Capture the cell that displays the provided text and extract its [x, y] central coordinate. 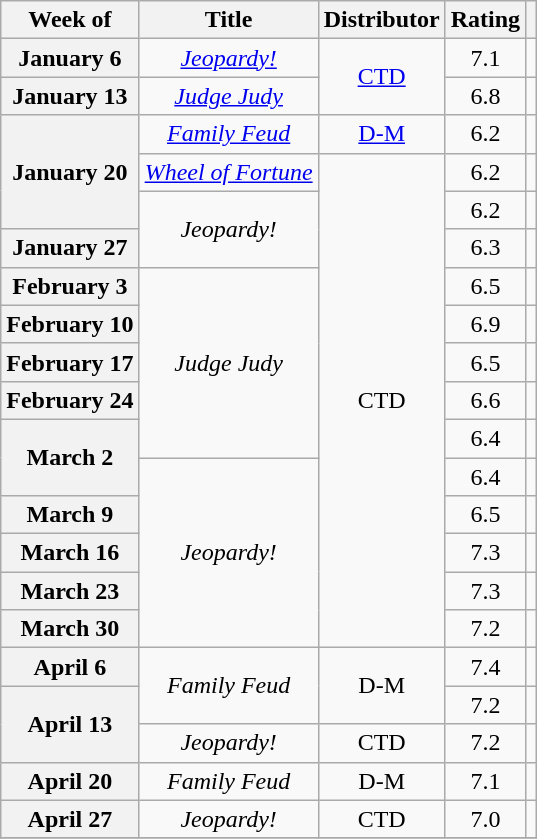
Wheel of Fortune [228, 172]
Title [228, 20]
6.9 [485, 324]
Week of [70, 20]
March 9 [70, 515]
March 16 [70, 553]
Rating [485, 20]
February 24 [70, 400]
February 10 [70, 324]
April 27 [70, 819]
February 17 [70, 362]
March 23 [70, 591]
7.4 [485, 667]
6.6 [485, 400]
January 13 [70, 96]
March 30 [70, 629]
Distributor [382, 20]
April 6 [70, 667]
March 2 [70, 457]
January 20 [70, 172]
6.8 [485, 96]
January 27 [70, 248]
6.3 [485, 248]
April 20 [70, 781]
January 6 [70, 58]
February 3 [70, 286]
April 13 [70, 724]
7.0 [485, 819]
